Locate the cell with the specified text and output its (X, Y) center coordinate. 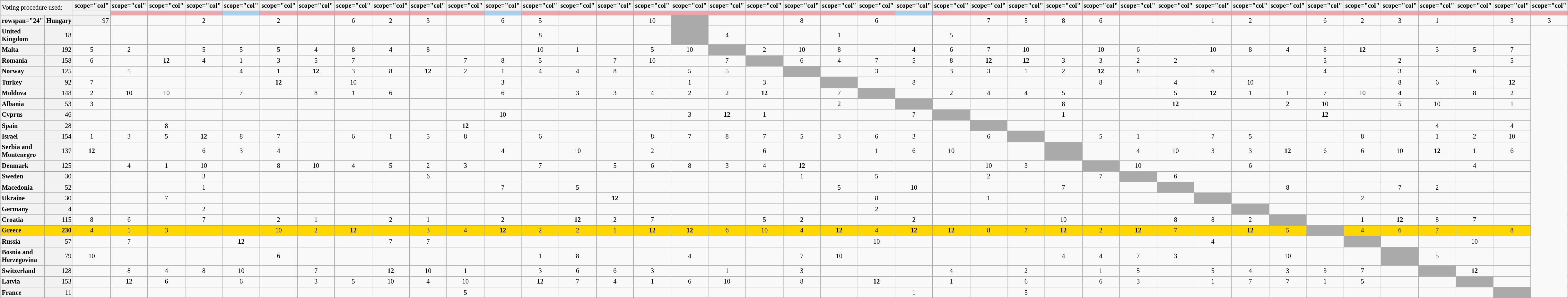
Macedonia (22, 187)
Voting procedure used: (37, 7)
Latvia (22, 282)
Switzerland (22, 271)
Greece (22, 230)
Sweden (22, 176)
Denmark (22, 166)
128 (59, 271)
11 (59, 293)
230 (59, 230)
Malta (22, 50)
97 (91, 21)
46 (59, 115)
137 (59, 151)
153 (59, 282)
18 (59, 35)
Norway (22, 71)
154 (59, 136)
Spain (22, 126)
192 (59, 50)
158 (59, 61)
Russia (22, 241)
rowspan="24" (22, 21)
79 (59, 256)
57 (59, 241)
Bosnia and Herzegovina (22, 256)
Hungary (59, 21)
52 (59, 187)
United Kingdom (22, 35)
92 (59, 82)
28 (59, 126)
Croatia (22, 220)
Moldova (22, 93)
France (22, 293)
Serbia and Montenegro (22, 151)
Germany (22, 209)
115 (59, 220)
Romania (22, 61)
53 (59, 104)
Turkey (22, 82)
148 (59, 93)
Ukraine (22, 198)
Cyprus (22, 115)
Albania (22, 104)
Israel (22, 136)
